Locate the cell with the specified text and output its [x, y] center coordinate. 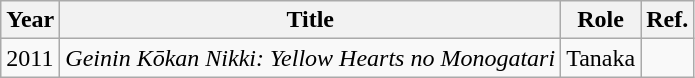
Year [30, 20]
Geinin Kōkan Nikki: Yellow Hearts no Monogatari [310, 58]
Tanaka [601, 58]
Ref. [668, 20]
2011 [30, 58]
Role [601, 20]
Title [310, 20]
